Identify which cell holds the provided text, then report its [X, Y] central coordinate. 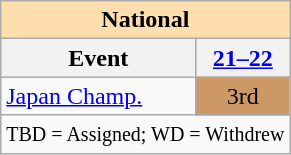
21–22 [243, 58]
TBD = Assigned; WD = Withdrew [146, 134]
National [146, 20]
3rd [243, 96]
Japan Champ. [98, 96]
Event [98, 58]
